Detect which cell encompasses the target text, then output its (X, Y) center coordinate. 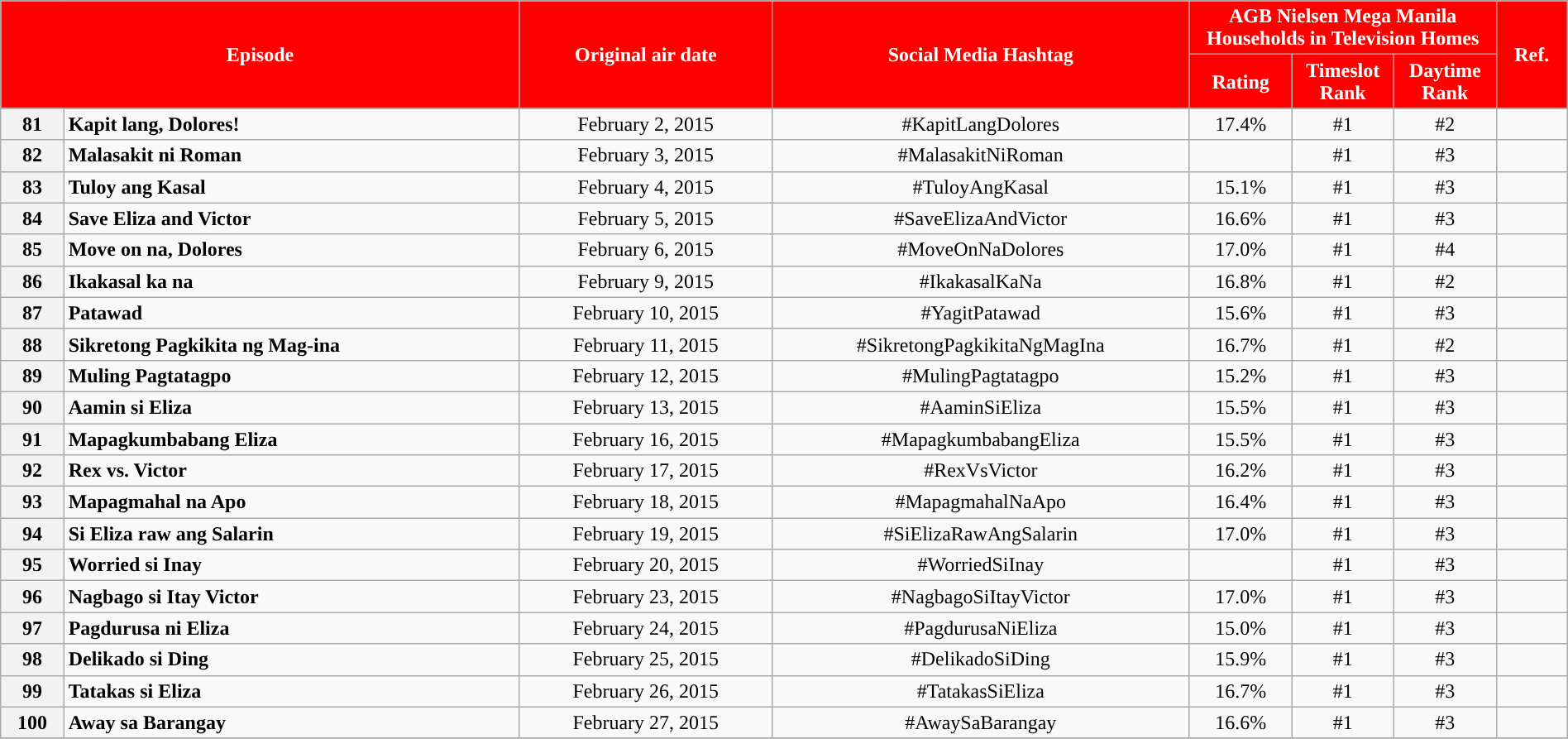
17.4% (1241, 124)
96 (32, 597)
15.6% (1241, 313)
#MalasakitNiRoman (981, 156)
February 19, 2015 (645, 534)
16.4% (1241, 502)
Nagbago si Itay Victor (291, 597)
February 10, 2015 (645, 313)
#WorriedSiInay (981, 565)
#DelikadoSiDing (981, 660)
Ref. (1532, 55)
February 24, 2015 (645, 628)
Mapagkumbabang Eliza (291, 439)
February 9, 2015 (645, 281)
88 (32, 344)
Rex vs. Victor (291, 471)
100 (32, 722)
94 (32, 534)
98 (32, 660)
99 (32, 691)
#AaminSiEliza (981, 407)
93 (32, 502)
#MapagkumbabangEliza (981, 439)
#TuloyAngKasal (981, 187)
81 (32, 124)
February 25, 2015 (645, 660)
#SaveElizaAndVictor (981, 218)
Away sa Barangay (291, 722)
February 3, 2015 (645, 156)
Malasakit ni Roman (291, 156)
86 (32, 281)
97 (32, 628)
Move on na, Dolores (291, 250)
82 (32, 156)
#TatakasSiEliza (981, 691)
February 17, 2015 (645, 471)
15.0% (1241, 628)
Pagdurusa ni Eliza (291, 628)
February 2, 2015 (645, 124)
Worried si Inay (291, 565)
Tuloy ang Kasal (291, 187)
Si Eliza raw ang Salarin (291, 534)
#KapitLangDolores (981, 124)
Rating (1241, 81)
February 6, 2015 (645, 250)
Sikretong Pagkikita ng Mag-ina (291, 344)
Delikado si Ding (291, 660)
90 (32, 407)
Muling Pagtatagpo (291, 376)
#RexVsVictor (981, 471)
#PagdurusaNiEliza (981, 628)
Tatakas si Eliza (291, 691)
February 13, 2015 (645, 407)
#4 (1445, 250)
Kapit lang, Dolores! (291, 124)
92 (32, 471)
February 16, 2015 (645, 439)
Aamin si Eliza (291, 407)
Episode (261, 55)
15.1% (1241, 187)
#NagbagoSiItayVictor (981, 597)
#SikretongPagkikitaNgMagIna (981, 344)
#YagitPatawad (981, 313)
#IkakasalKaNa (981, 281)
February 26, 2015 (645, 691)
#MoveOnNaDolores (981, 250)
84 (32, 218)
February 18, 2015 (645, 502)
89 (32, 376)
Ikakasal ka na (291, 281)
Patawad (291, 313)
87 (32, 313)
83 (32, 187)
95 (32, 565)
#AwaySaBarangay (981, 722)
Social Media Hashtag (981, 55)
16.2% (1241, 471)
15.2% (1241, 376)
February 12, 2015 (645, 376)
#MulingPagtatagpo (981, 376)
91 (32, 439)
#SiElizaRawAngSalarin (981, 534)
February 5, 2015 (645, 218)
February 20, 2015 (645, 565)
Original air date (645, 55)
Timeslot Rank (1343, 81)
15.9% (1241, 660)
Daytime Rank (1445, 81)
AGB Nielsen Mega Manila Households in Television Homes (1343, 28)
Mapagmahal na Apo (291, 502)
February 27, 2015 (645, 722)
February 23, 2015 (645, 597)
Save Eliza and Victor (291, 218)
February 11, 2015 (645, 344)
#MapagmahalNaApo (981, 502)
85 (32, 250)
16.8% (1241, 281)
February 4, 2015 (645, 187)
